Provide the [X, Y] coordinate of the cell's center where the given text is located.  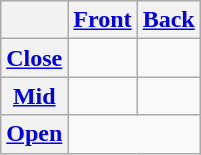
Front [102, 20]
Back [168, 20]
Open [34, 134]
Close [34, 58]
Mid [34, 96]
